From the cell containing the given text, extract its center point as (X, Y) coordinate. 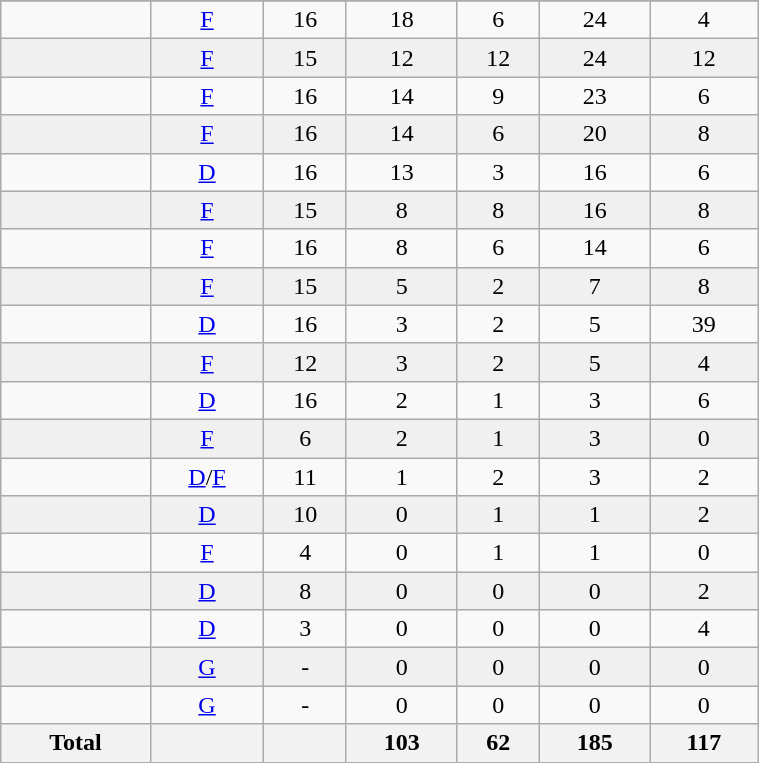
18 (402, 20)
7 (594, 286)
103 (402, 743)
Total (76, 743)
13 (402, 172)
9 (498, 96)
117 (704, 743)
62 (498, 743)
D/F (207, 477)
10 (305, 515)
11 (305, 477)
23 (594, 96)
20 (594, 134)
39 (704, 324)
185 (594, 743)
